Find where the given text appears and provide that cell's center as [x, y] coordinate. 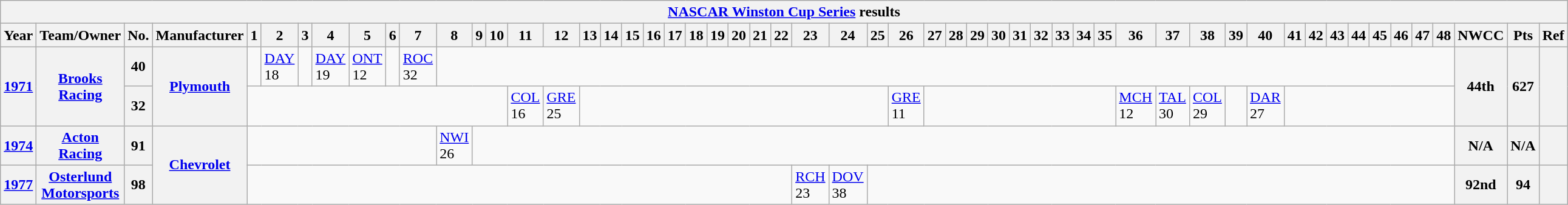
36 [1136, 35]
43 [1337, 35]
8 [454, 35]
91 [138, 146]
DAR27 [1266, 106]
7 [418, 35]
94 [1523, 184]
Pts [1523, 35]
25 [878, 35]
1977 [18, 184]
COL16 [526, 106]
48 [1444, 35]
1971 [18, 86]
Ref [1553, 35]
2 [279, 35]
3 [305, 35]
35 [1105, 35]
21 [760, 35]
29 [977, 35]
37 [1173, 35]
5 [367, 35]
NWI26 [454, 146]
COL29 [1207, 106]
38 [1207, 35]
17 [675, 35]
44 [1359, 35]
22 [782, 35]
RCH23 [810, 184]
4 [330, 35]
Acton Racing [80, 146]
44th [1481, 86]
1 [254, 35]
TAL30 [1173, 106]
Team/Owner [80, 35]
Manufacturer [200, 35]
No. [138, 35]
NASCAR Winston Cup Series results [784, 12]
DOV38 [847, 184]
24 [847, 35]
19 [718, 35]
Osterlund Motorsports [80, 184]
27 [935, 35]
DAY18 [279, 67]
33 [1062, 35]
GRE11 [906, 106]
Year [18, 35]
DAY19 [330, 67]
ONT12 [367, 67]
11 [526, 35]
Chevrolet [200, 165]
26 [906, 35]
12 [561, 35]
18 [696, 35]
39 [1236, 35]
45 [1379, 35]
34 [1084, 35]
16 [653, 35]
NWCC [1481, 35]
47 [1423, 35]
14 [611, 35]
GRE25 [561, 106]
ROC32 [418, 67]
98 [138, 184]
20 [738, 35]
28 [955, 35]
15 [633, 35]
42 [1316, 35]
627 [1523, 86]
10 [497, 35]
1974 [18, 146]
13 [590, 35]
46 [1401, 35]
30 [998, 35]
6 [392, 35]
9 [480, 35]
MCH12 [1136, 106]
31 [1020, 35]
41 [1294, 35]
23 [810, 35]
Plymouth [200, 86]
Brooks Racing [80, 86]
92nd [1481, 184]
